From the cell containing the given text, extract its center point as (x, y) coordinate. 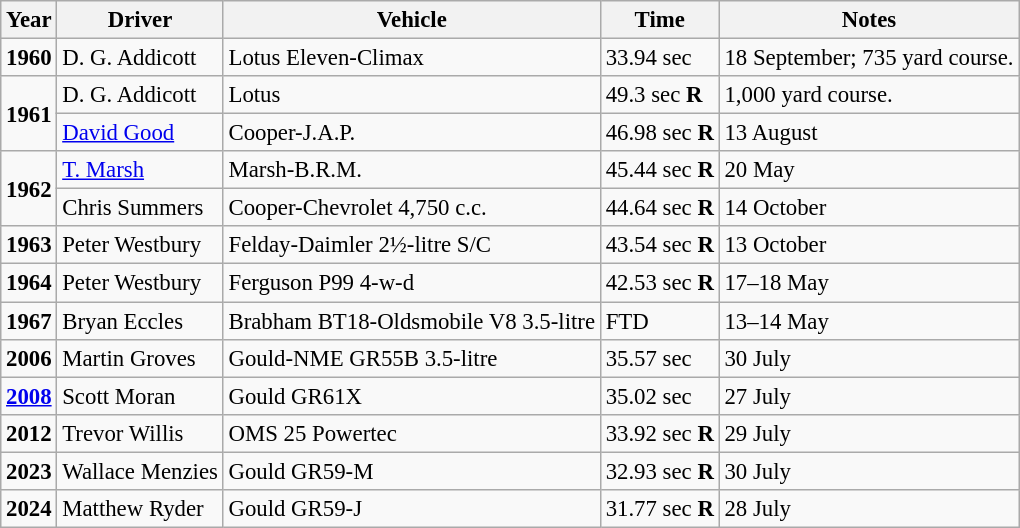
2024 (29, 509)
2006 (29, 358)
Gould-NME GR55B 3.5-litre (412, 358)
Cooper-Chevrolet 4,750 c.c. (412, 208)
14 October (869, 208)
2023 (29, 471)
42.53 sec R (660, 283)
1962 (29, 188)
Lotus Eleven-Climax (412, 58)
27 July (869, 396)
1964 (29, 283)
13–14 May (869, 321)
35.57 sec (660, 358)
Marsh-B.R.M. (412, 170)
31.77 sec R (660, 509)
Ferguson P99 4-w-d (412, 283)
Chris Summers (140, 208)
Gould GR59-J (412, 509)
33.92 sec R (660, 433)
Gould GR61X (412, 396)
Vehicle (412, 20)
Scott Moran (140, 396)
43.54 sec R (660, 245)
13 October (869, 245)
Martin Groves (140, 358)
45.44 sec R (660, 170)
49.3 sec R (660, 95)
29 July (869, 433)
T. Marsh (140, 170)
1967 (29, 321)
20 May (869, 170)
FTD (660, 321)
Bryan Eccles (140, 321)
2008 (29, 396)
Driver (140, 20)
Trevor Willis (140, 433)
Matthew Ryder (140, 509)
2012 (29, 433)
13 August (869, 133)
Brabham BT18-Oldsmobile V8 3.5-litre (412, 321)
1961 (29, 114)
Notes (869, 20)
18 September; 735 yard course. (869, 58)
44.64 sec R (660, 208)
OMS 25 Powertec (412, 433)
David Good (140, 133)
Gould GR59-M (412, 471)
1,000 yard course. (869, 95)
17–18 May (869, 283)
1960 (29, 58)
Lotus (412, 95)
28 July (869, 509)
32.93 sec R (660, 471)
46.98 sec R (660, 133)
35.02 sec (660, 396)
Wallace Menzies (140, 471)
Felday-Daimler 2½-litre S/C (412, 245)
Cooper-J.A.P. (412, 133)
1963 (29, 245)
Year (29, 20)
Time (660, 20)
33.94 sec (660, 58)
